Return the (x, y) coordinate for the center point of the cell that contains the specified text.  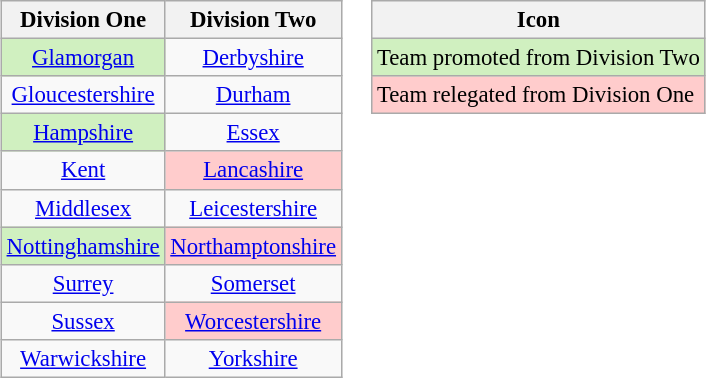
Team promoted from Division Two (538, 58)
Northamptonshire (253, 246)
Warwickshire (83, 358)
Essex (253, 133)
Durham (253, 95)
Team relegated from Division One (538, 95)
Worcestershire (253, 321)
Derbyshire (253, 58)
Division Two (253, 20)
Division One (83, 20)
Kent (83, 170)
Icon (538, 20)
Yorkshire (253, 358)
Sussex (83, 321)
Leicestershire (253, 208)
Hampshire (83, 133)
Somerset (253, 283)
Nottinghamshire (83, 246)
Lancashire (253, 170)
Gloucestershire (83, 95)
Glamorgan (83, 58)
Surrey (83, 283)
Middlesex (83, 208)
